Provide the [x, y] coordinate of the cell's center where the given text is located.  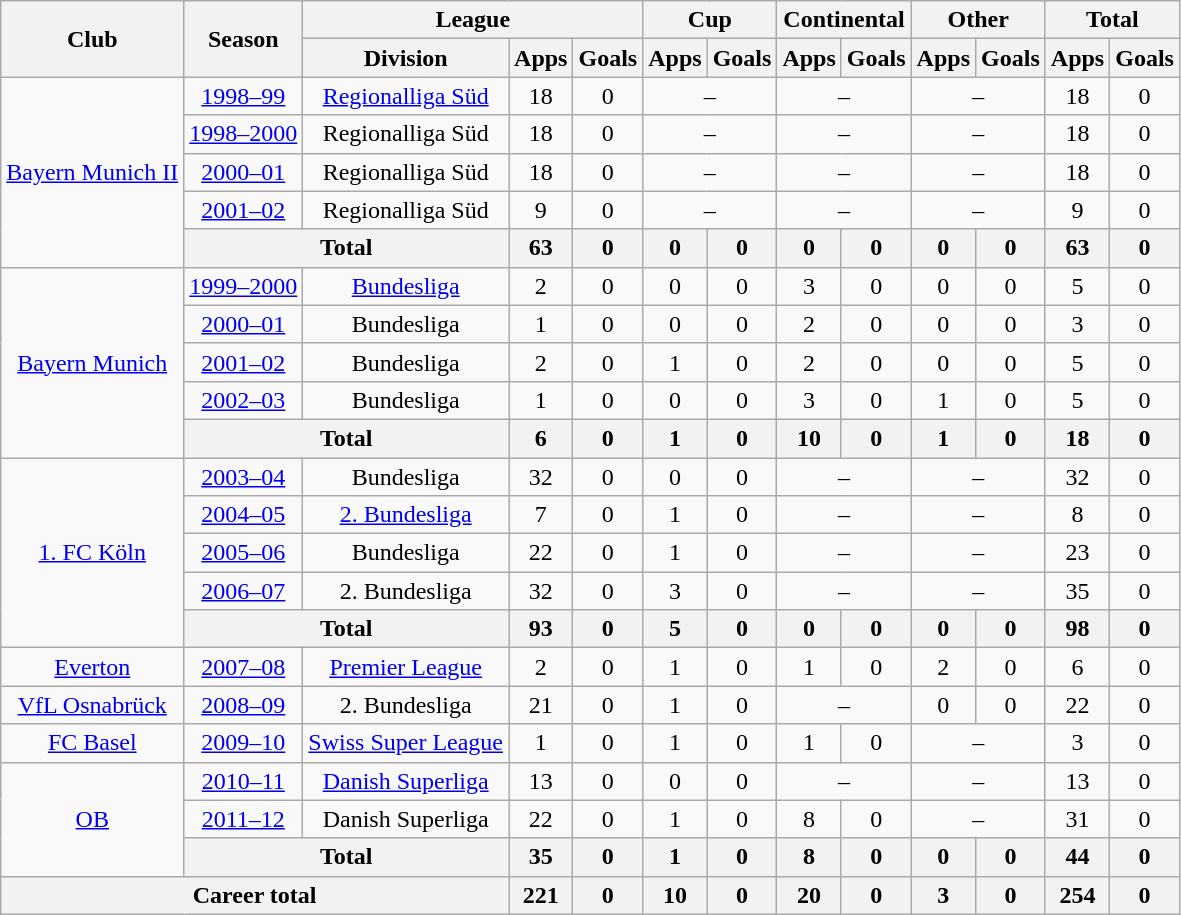
2011–12 [244, 819]
31 [1077, 819]
254 [1077, 895]
Bayern Munich [92, 362]
Continental [844, 20]
Club [92, 39]
2004–05 [244, 515]
1998–2000 [244, 134]
Swiss Super League [406, 743]
League [473, 20]
Division [406, 58]
1998–99 [244, 96]
Career total [255, 895]
221 [541, 895]
2007–08 [244, 667]
21 [541, 705]
Everton [92, 667]
2010–11 [244, 781]
Premier League [406, 667]
7 [541, 515]
Cup [710, 20]
1. FC Köln [92, 553]
98 [1077, 629]
2005–06 [244, 553]
Other [978, 20]
Bayern Munich II [92, 172]
2002–03 [244, 400]
93 [541, 629]
23 [1077, 553]
VfL Osnabrück [92, 705]
FC Basel [92, 743]
20 [809, 895]
1999–2000 [244, 286]
Season [244, 39]
2006–07 [244, 591]
OB [92, 819]
2009–10 [244, 743]
44 [1077, 857]
2008–09 [244, 705]
2003–04 [244, 477]
